Identify which cell holds the provided text, then report its (x, y) central coordinate. 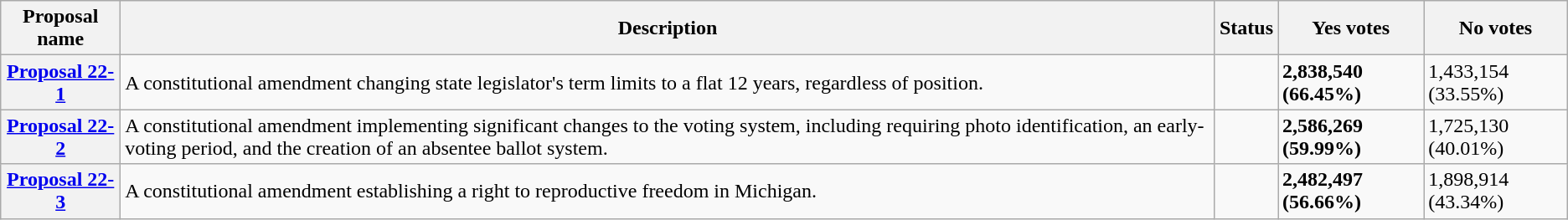
Proposal name (60, 28)
Proposal 22-2 (60, 137)
2,482,497 (56.66%) (1351, 191)
2,838,540 (66.45%) (1351, 82)
1,725,130 (40.01%) (1496, 137)
Proposal 22-1 (60, 82)
1,898,914 (43.34%) (1496, 191)
2,586,269 (59.99%) (1351, 137)
Status (1246, 28)
Yes votes (1351, 28)
A constitutional amendment establishing a right to reproductive freedom in Michigan. (668, 191)
1,433,154 (33.55%) (1496, 82)
Description (668, 28)
No votes (1496, 28)
A constitutional amendment changing state legislator's term limits to a flat 12 years, regardless of position. (668, 82)
Proposal 22-3 (60, 191)
